Search for the cell housing the specified text and yield its (X, Y) center coordinate. 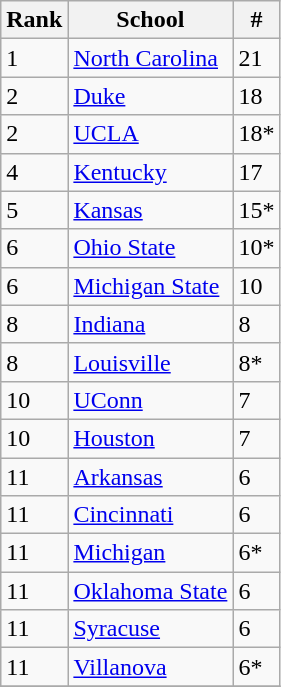
North Carolina (150, 58)
Michigan (150, 553)
21 (256, 58)
Villanova (150, 667)
18* (256, 134)
Houston (150, 438)
17 (256, 172)
Michigan State (150, 286)
5 (34, 210)
Syracuse (150, 629)
Oklahoma State (150, 591)
Indiana (150, 324)
1 (34, 58)
8* (256, 362)
Arkansas (150, 477)
# (256, 20)
Louisville (150, 362)
UCLA (150, 134)
Rank (34, 20)
Cincinnati (150, 515)
Duke (150, 96)
UConn (150, 400)
School (150, 20)
Kansas (150, 210)
18 (256, 96)
Ohio State (150, 248)
15* (256, 210)
Kentucky (150, 172)
4 (34, 172)
10* (256, 248)
